Return the [X, Y] coordinate for the center point of the cell that contains the specified text.  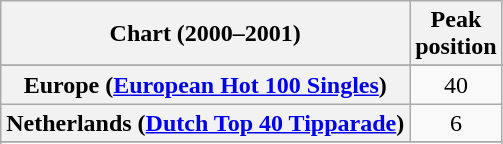
Netherlands (Dutch Top 40 Tipparade) [206, 123]
6 [456, 123]
Peakposition [456, 34]
40 [456, 85]
Chart (2000–2001) [206, 34]
Europe (European Hot 100 Singles) [206, 85]
